Identify which cell holds the provided text, then report its [X, Y] central coordinate. 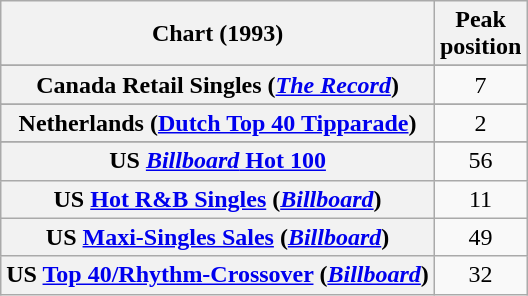
Netherlands (Dutch Top 40 Tipparade) [218, 123]
US Hot R&B Singles (Billboard) [218, 199]
US Billboard Hot 100 [218, 161]
US Maxi-Singles Sales (Billboard) [218, 237]
Canada Retail Singles (The Record) [218, 85]
32 [480, 275]
2 [480, 123]
11 [480, 199]
49 [480, 237]
56 [480, 161]
7 [480, 85]
US Top 40/Rhythm-Crossover (Billboard) [218, 275]
Peakposition [480, 34]
Chart (1993) [218, 34]
